Search for the cell housing the specified text and yield its [x, y] center coordinate. 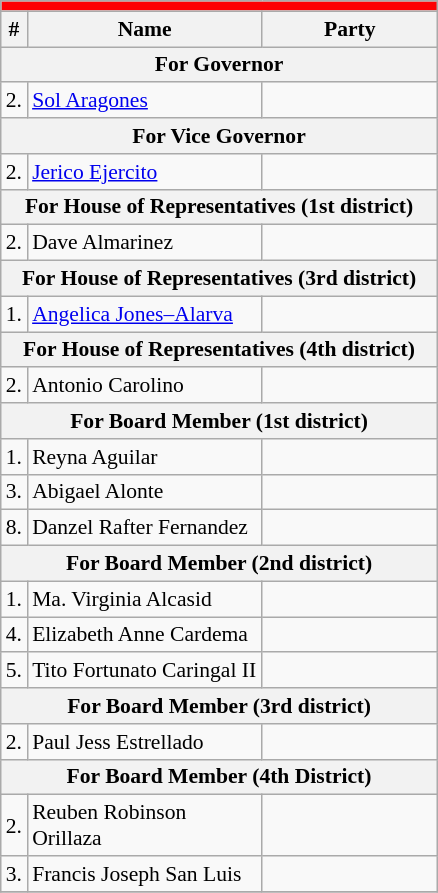
Sol Aragones [144, 101]
Angelica Jones–Alarva [144, 314]
# [14, 29]
Party [350, 29]
Abigael Alonte [144, 492]
Elizabeth Anne Cardema [144, 635]
Paul Jess Estrellado [144, 742]
For Board Member (2nd district) [220, 564]
For House of Representatives (1st district) [220, 207]
Danzel Rafter Fernandez [144, 528]
Francis Joseph San Luis [144, 874]
Reyna Aguilar [144, 457]
Dave Almarinez [144, 243]
4. [14, 635]
Jerico Ejercito [144, 172]
For Vice Governor [220, 136]
Name [144, 29]
For House of Representatives (3rd district) [220, 279]
5. [14, 671]
For Board Member (3rd district) [220, 706]
For House of Representatives (4th district) [220, 350]
Tito Fortunato Caringal II [144, 671]
For Board Member (1st district) [220, 421]
For Board Member (4th District) [220, 777]
Ma. Virginia Alcasid [144, 599]
8. [14, 528]
Antonio Carolino [144, 386]
For Governor [220, 65]
Reuben Robinson Orillaza [144, 826]
